Identify which cell holds the provided text, then report its [x, y] central coordinate. 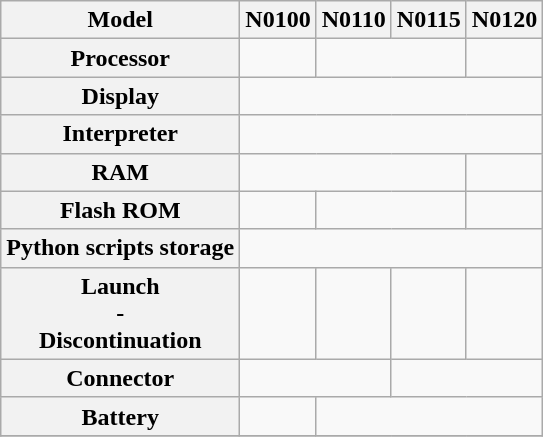
Connector [120, 378]
Processor [120, 58]
Launch-Discontinuation [120, 313]
Python scripts storage [120, 248]
N0100 [278, 20]
Model [120, 20]
N0115 [428, 20]
N0110 [354, 20]
Interpreter [120, 134]
Battery [120, 416]
RAM [120, 172]
Display [120, 96]
Flash ROM [120, 210]
N0120 [504, 20]
